Provide the [x, y] coordinate of the cell's center where the given text is located.  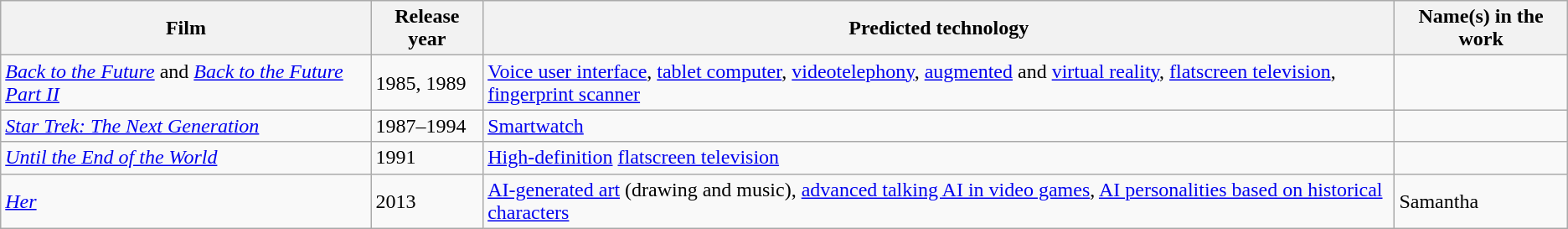
Predicted technology [939, 29]
Release year [427, 29]
Until the End of the World [186, 158]
Film [186, 29]
1985, 1989 [427, 82]
Voice user interface, tablet computer, videotelephony, augmented and virtual reality, flatscreen television, fingerprint scanner [939, 82]
Samantha [1481, 201]
AI-generated art (drawing and music), advanced talking AI in video games, AI personalities based on historical characters [939, 201]
Star Trek: The Next Generation [186, 126]
2013 [427, 201]
Name(s) in the work [1481, 29]
Back to the Future and Back to the Future Part II [186, 82]
1991 [427, 158]
High-definition flatscreen television [939, 158]
Smartwatch [939, 126]
1987–1994 [427, 126]
Her [186, 201]
